Return the (X, Y) coordinate for the center point of the cell that contains the specified text.  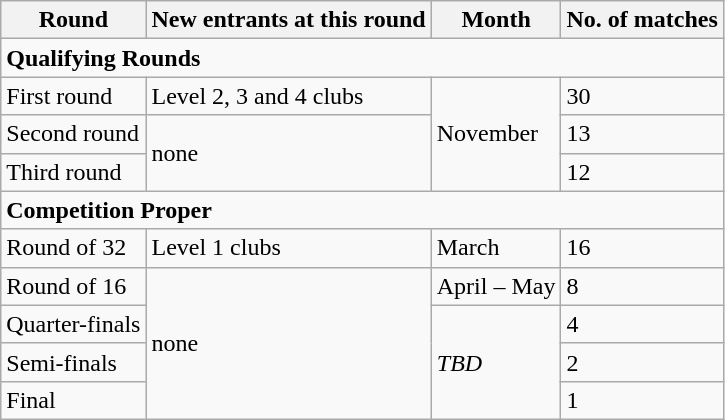
Qualifying Rounds (362, 58)
No. of matches (642, 20)
Final (74, 400)
13 (642, 134)
Round of 32 (74, 248)
Quarter-finals (74, 324)
12 (642, 172)
Level 1 clubs (288, 248)
1 (642, 400)
Second round (74, 134)
30 (642, 96)
16 (642, 248)
Month (496, 20)
November (496, 134)
First round (74, 96)
8 (642, 286)
Competition Proper (362, 210)
New entrants at this round (288, 20)
Third round (74, 172)
Round of 16 (74, 286)
4 (642, 324)
2 (642, 362)
March (496, 248)
Round (74, 20)
Semi-finals (74, 362)
TBD (496, 362)
Level 2, 3 and 4 clubs (288, 96)
April – May (496, 286)
